Return (X, Y) of the center of cell containing provided text 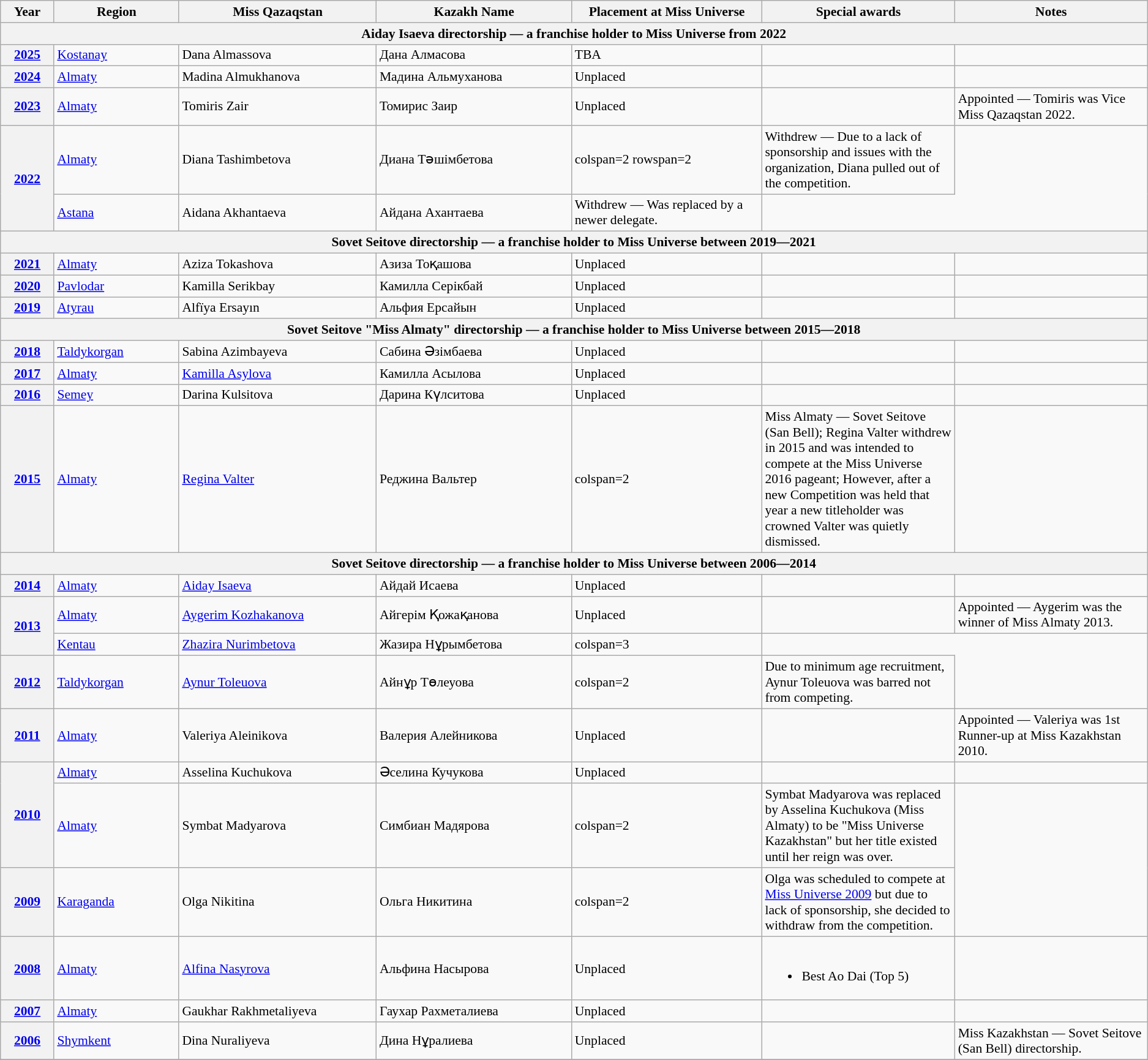
Альфия Ерсайын (474, 308)
Miss Kazakhstan — Sovet Seitove (San Bell) directorship. (1051, 1041)
Withdrew — Was replaced by a newer delegate. (667, 213)
Appointed — Valeriya was 1st Runner-up at Miss Kazakhstan 2010. (1051, 735)
Miss Qazaqstan (277, 12)
Сабина Әзімбаева (474, 351)
Симбиан Мадярова (474, 826)
2019 (28, 308)
Darina Kulsitova (277, 395)
Semey (116, 395)
Альфина Насырова (474, 968)
Aynur Toleuova (277, 682)
Айдай Исаева (474, 585)
Реджина Вальтер (474, 479)
Валерия Алейникова (474, 735)
Zhazira Nurimbetova (277, 645)
Atyrau (116, 308)
Olga Nikitina (277, 902)
colspan=2 rowspan=2 (667, 160)
Region (116, 12)
Әселина Кучукова (474, 773)
Жазира Нұрымбетова (474, 645)
2021 (28, 265)
Kostanay (116, 55)
Due to minimum age recruitment, Aynur Toleuova was barred not from competing. (858, 682)
2023 (28, 107)
Special awards (858, 12)
2016 (28, 395)
Placement at Miss Universe (667, 12)
2024 (28, 77)
Withdrew — Due to a lack of sponsorship and issues with the organization, Diana pulled out of the competition. (858, 160)
Olga was scheduled to compete at Miss Universe 2009 but due to lack of sponsorship, she decided to withdraw from the competition. (858, 902)
Pavlodar (116, 286)
Диана Тәшімбетова (474, 160)
Kamilla Asylova (277, 374)
Айнұр Төлеуова (474, 682)
Aiday Isaeva directorship — a franchise holder to Miss Universe from 2022 (574, 34)
2014 (28, 585)
2007 (28, 1012)
Gaukhar Rakhmetaliyeva (277, 1012)
2015 (28, 479)
2011 (28, 735)
Томирис Заир (474, 107)
2006 (28, 1041)
Year (28, 12)
Shymkent (116, 1041)
Alfina Nasyrova (277, 968)
Tomiris Zair (277, 107)
2012 (28, 682)
Дина Нұралиева (474, 1041)
Камилла Асылова (474, 374)
Aiday Isaeva (277, 585)
Symbat Madyarova (277, 826)
Kamilla Serikbay (277, 286)
Камилла Серікбай (474, 286)
Айгерім Қожақанова (474, 615)
Astana (116, 213)
Sabina Azimbayeva (277, 351)
Asselina Kuchukova (277, 773)
Dana Almassova (277, 55)
2022 (28, 179)
Appointed — Tomiris was Vice Miss Qazaqstan 2022. (1051, 107)
Notes (1051, 12)
Valeriya Aleinikova (277, 735)
colspan=3 (667, 645)
Sovet Seitove directorship — a franchise holder to Miss Universe between 2019―2021 (574, 242)
Appointed — Aygerim was the winner of Miss Almaty 2013. (1051, 615)
2009 (28, 902)
Sovet Seitove directorship — a franchise holder to Miss Universe between 2006―2014 (574, 564)
Symbat Madyarova was replaced by Asselina Kuchukova (Miss Almaty) to be "Miss Universe Kazakhstan" but her title existed until her reign was over. (858, 826)
Дана Алмасова (474, 55)
Alfïya Ersayın (277, 308)
2017 (28, 374)
Diana Tashimbetova (277, 160)
Kentau (116, 645)
Best Ao Dai (Top 5) (858, 968)
Sovet Seitove "Miss Almaty" directorship — a franchise holder to Miss Universe between 2015―2018 (574, 330)
Дарина Күлситова (474, 395)
Азиза Тоқашова (474, 265)
Karaganda (116, 902)
Kazakh Name (474, 12)
Regina Valter (277, 479)
Айдана Ахантаева (474, 213)
2020 (28, 286)
2013 (28, 626)
Aygerim Kozhakanova (277, 615)
2025 (28, 55)
2008 (28, 968)
Madina Almukhanova (277, 77)
2018 (28, 351)
Aziza Tokashova (277, 265)
Dina Nuraliyeva (277, 1041)
2010 (28, 814)
Aidana Akhantaeva (277, 213)
Мадина Альмуханова (474, 77)
Ольга Никитина (474, 902)
Гаухар Рахметалиева (474, 1012)
TBA (667, 55)
